Return the [X, Y] coordinate for the center point of the cell that contains the specified text.  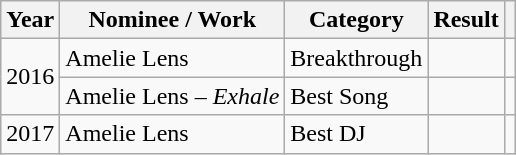
Result [466, 20]
Year [30, 20]
Best Song [356, 96]
Breakthrough [356, 58]
2017 [30, 134]
Best DJ [356, 134]
2016 [30, 77]
Category [356, 20]
Amelie Lens – Exhale [172, 96]
Nominee / Work [172, 20]
